Scan for the cell matching the given text and deliver its (x, y) coordinate at center. 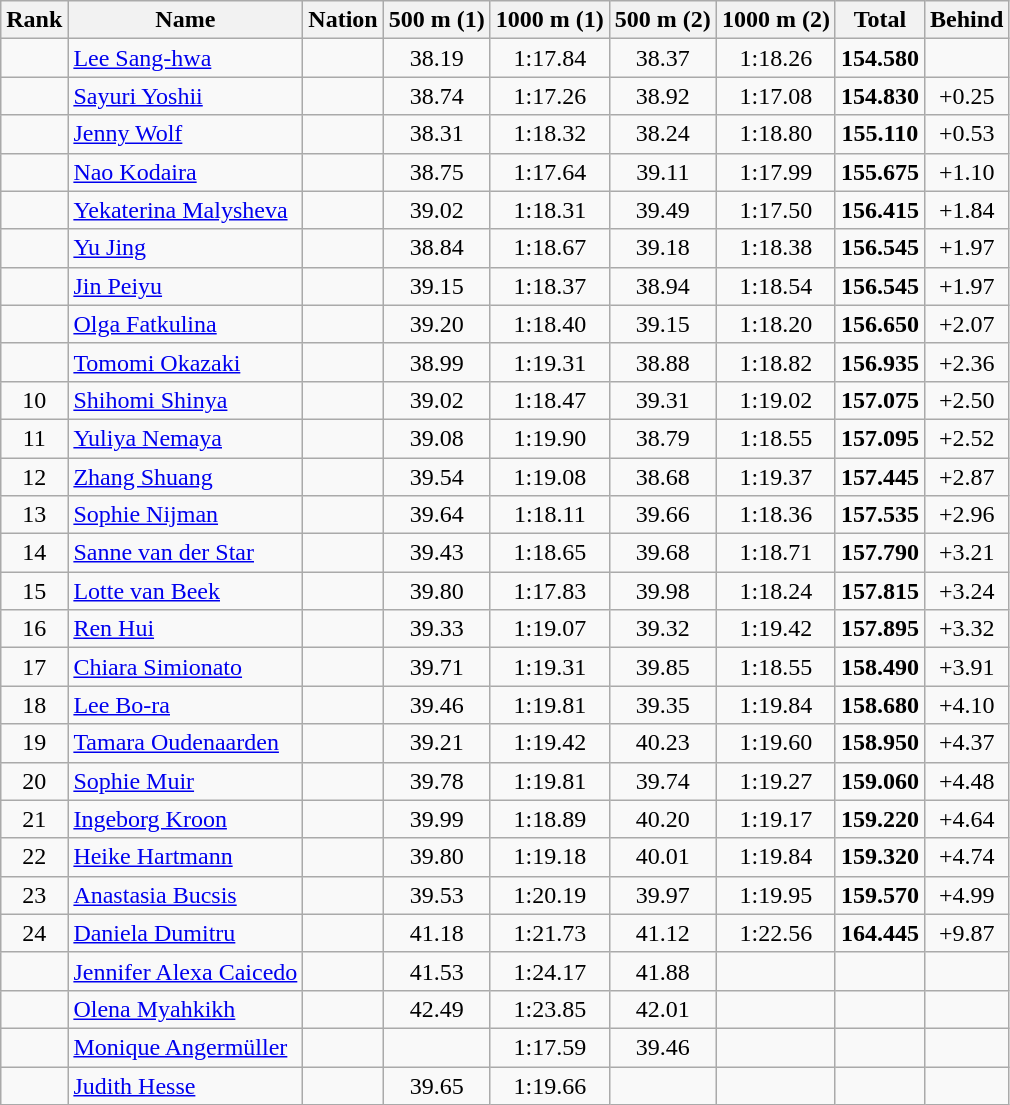
39.33 (436, 629)
1:17.50 (776, 210)
+2.07 (966, 324)
39.35 (662, 705)
1:18.80 (776, 134)
+0.25 (966, 96)
38.37 (662, 58)
12 (34, 477)
39.99 (436, 819)
154.830 (880, 96)
Zhang Shuang (186, 477)
1:19.02 (776, 400)
156.415 (880, 210)
14 (34, 553)
41.18 (436, 933)
1:18.11 (550, 515)
155.110 (880, 134)
+3.21 (966, 553)
39.32 (662, 629)
1:18.32 (550, 134)
Lee Sang-hwa (186, 58)
18 (34, 705)
1:17.99 (776, 172)
Anastasia Bucsis (186, 895)
156.935 (880, 362)
+3.24 (966, 591)
1:18.47 (550, 400)
Sanne van der Star (186, 553)
1:18.31 (550, 210)
+1.84 (966, 210)
Heike Hartmann (186, 857)
158.950 (880, 743)
Behind (966, 20)
40.20 (662, 819)
39.53 (436, 895)
+4.64 (966, 819)
42.01 (662, 1009)
157.815 (880, 591)
1:19.90 (550, 438)
15 (34, 591)
1:17.84 (550, 58)
1000 m (1) (550, 20)
39.98 (662, 591)
Ren Hui (186, 629)
+2.52 (966, 438)
Tomomi Okazaki (186, 362)
40.01 (662, 857)
22 (34, 857)
Monique Angermüller (186, 1047)
38.24 (662, 134)
+2.36 (966, 362)
Rank (34, 20)
+4.99 (966, 895)
39.54 (436, 477)
39.66 (662, 515)
Olga Fatkulina (186, 324)
Sophie Nijman (186, 515)
1:18.82 (776, 362)
1:17.08 (776, 96)
154.580 (880, 58)
1:18.37 (550, 286)
1:18.71 (776, 553)
38.99 (436, 362)
39.68 (662, 553)
Jennifer Alexa Caicedo (186, 971)
1:19.37 (776, 477)
11 (34, 438)
1:18.20 (776, 324)
157.075 (880, 400)
+1.10 (966, 172)
+4.37 (966, 743)
Chiara Simionato (186, 667)
38.75 (436, 172)
39.97 (662, 895)
Jin Peiyu (186, 286)
23 (34, 895)
Ingeborg Kroon (186, 819)
155.675 (880, 172)
1:23.85 (550, 1009)
156.650 (880, 324)
+4.48 (966, 781)
39.21 (436, 743)
39.20 (436, 324)
39.11 (662, 172)
24 (34, 933)
500 m (2) (662, 20)
Lee Bo-ra (186, 705)
Name (186, 20)
500 m (1) (436, 20)
1:17.64 (550, 172)
Lotte van Beek (186, 591)
39.64 (436, 515)
+3.91 (966, 667)
1:18.65 (550, 553)
+3.32 (966, 629)
159.320 (880, 857)
157.445 (880, 477)
41.88 (662, 971)
38.88 (662, 362)
157.095 (880, 438)
+2.96 (966, 515)
+4.10 (966, 705)
1:19.07 (550, 629)
39.43 (436, 553)
Sophie Muir (186, 781)
1:19.66 (550, 1085)
1:17.83 (550, 591)
42.49 (436, 1009)
1:18.54 (776, 286)
+2.87 (966, 477)
41.12 (662, 933)
39.49 (662, 210)
19 (34, 743)
1:18.24 (776, 591)
Yekaterina Malysheva (186, 210)
1:17.26 (550, 96)
1:17.59 (550, 1047)
+4.74 (966, 857)
Yuliya Nemaya (186, 438)
Sayuri Yoshii (186, 96)
21 (34, 819)
+9.87 (966, 933)
1:18.89 (550, 819)
39.65 (436, 1085)
1:19.60 (776, 743)
Daniela Dumitru (186, 933)
1:19.08 (550, 477)
39.74 (662, 781)
38.84 (436, 248)
38.19 (436, 58)
38.74 (436, 96)
39.85 (662, 667)
1:18.40 (550, 324)
Nao Kodaira (186, 172)
Tamara Oudenaarden (186, 743)
Olena Myahkikh (186, 1009)
1:19.27 (776, 781)
39.08 (436, 438)
38.31 (436, 134)
164.445 (880, 933)
158.680 (880, 705)
1:20.19 (550, 895)
38.94 (662, 286)
159.570 (880, 895)
1:19.17 (776, 819)
17 (34, 667)
157.895 (880, 629)
16 (34, 629)
+0.53 (966, 134)
1:21.73 (550, 933)
1:22.56 (776, 933)
Nation (343, 20)
159.060 (880, 781)
Judith Hesse (186, 1085)
157.535 (880, 515)
39.18 (662, 248)
1:18.36 (776, 515)
38.92 (662, 96)
38.68 (662, 477)
41.53 (436, 971)
Jenny Wolf (186, 134)
+2.50 (966, 400)
159.220 (880, 819)
10 (34, 400)
Shihomi Shinya (186, 400)
Total (880, 20)
1000 m (2) (776, 20)
1:18.67 (550, 248)
1:18.26 (776, 58)
1:19.18 (550, 857)
13 (34, 515)
38.79 (662, 438)
1:19.95 (776, 895)
158.490 (880, 667)
1:18.38 (776, 248)
1:24.17 (550, 971)
Yu Jing (186, 248)
20 (34, 781)
39.31 (662, 400)
157.790 (880, 553)
39.78 (436, 781)
39.71 (436, 667)
40.23 (662, 743)
